Find where the given text appears and provide that cell's center as [X, Y] coordinate. 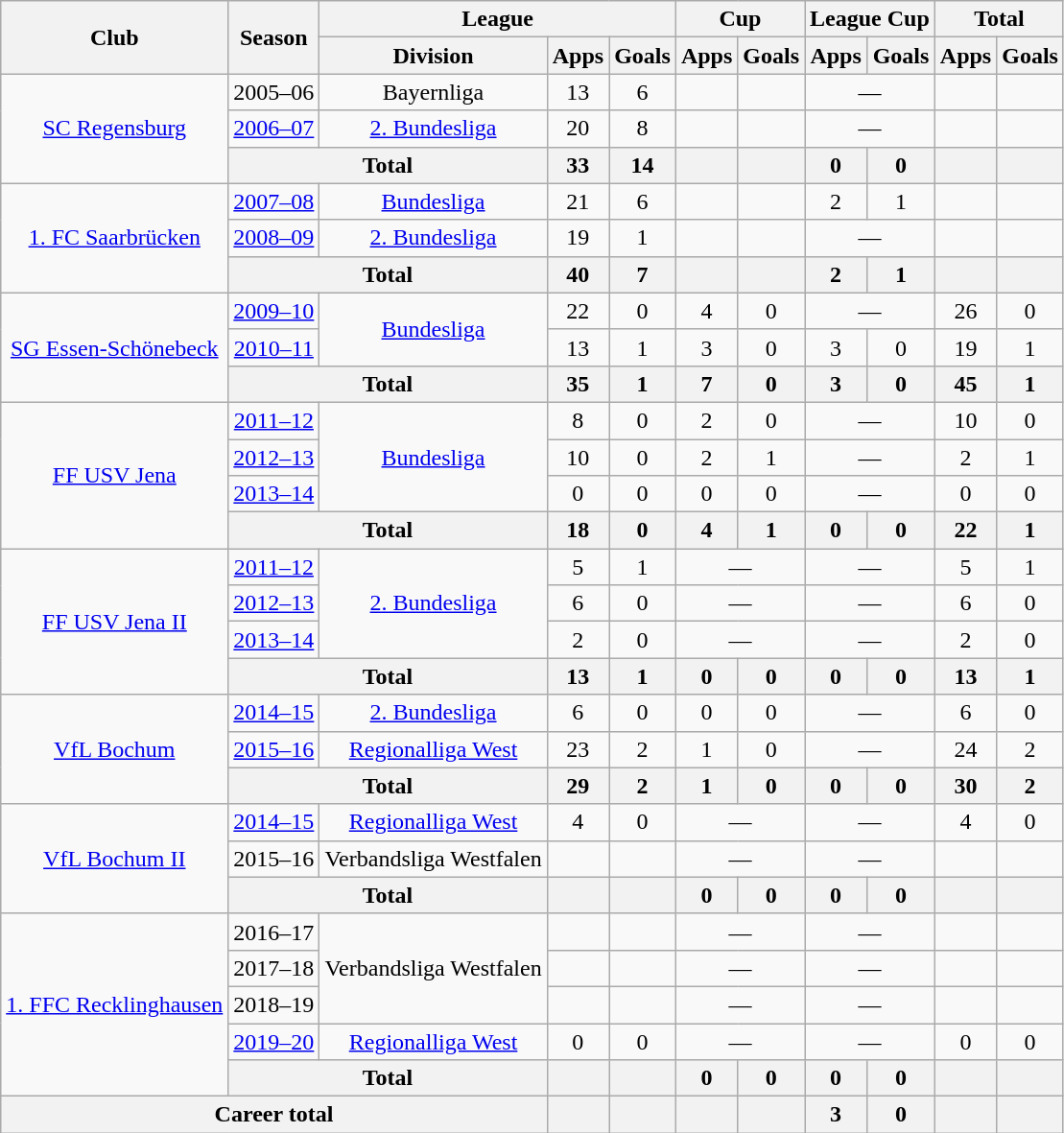
2007–08 [274, 201]
League [497, 19]
SC Regensburg [115, 129]
2016–17 [274, 932]
2006–07 [274, 129]
Bayernliga [434, 92]
33 [578, 165]
2005–06 [274, 92]
FF USV Jena [115, 475]
26 [965, 311]
24 [965, 749]
2018–19 [274, 1004]
1. FFC Recklinghausen [115, 1004]
23 [578, 749]
FF USV Jena II [115, 622]
VfL Bochum [115, 749]
35 [578, 384]
Division [434, 56]
Season [274, 37]
Cup [740, 19]
2017–18 [274, 968]
SG Essen-Schönebeck [115, 347]
45 [965, 384]
League Cup [870, 19]
29 [578, 786]
18 [578, 531]
Career total [274, 1115]
30 [965, 786]
VfL Bochum II [115, 859]
20 [578, 129]
14 [643, 165]
40 [578, 274]
2009–10 [274, 311]
1. FC Saarbrücken [115, 238]
2010–11 [274, 347]
Club [115, 37]
2019–20 [274, 1041]
2008–09 [274, 238]
21 [578, 201]
